Scan for the cell matching the given text and deliver its [x, y] coordinate at center. 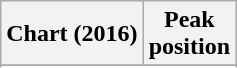
Peakposition [189, 34]
Chart (2016) [72, 34]
